Determine the [x, y] coordinate at the center of the cell enclosing the given text.  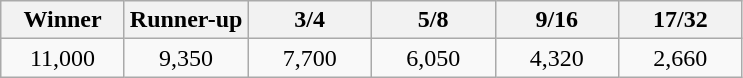
3/4 [310, 20]
Runner-up [186, 20]
4,320 [557, 58]
Winner [63, 20]
6,050 [433, 58]
2,660 [681, 58]
9,350 [186, 58]
11,000 [63, 58]
9/16 [557, 20]
5/8 [433, 20]
17/32 [681, 20]
7,700 [310, 58]
